Output the (X, Y) coordinate of the center of the cell containing the given text.  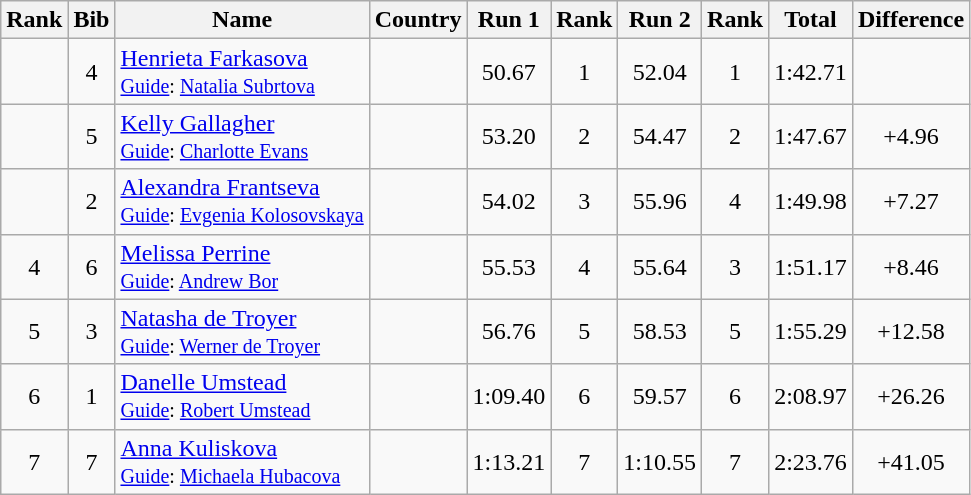
55.96 (660, 202)
1:10.55 (660, 462)
Kelly GallagherGuide: Charlotte Evans (242, 136)
Run 1 (509, 20)
+12.58 (910, 332)
2:08.97 (811, 396)
1:49.98 (811, 202)
Name (242, 20)
1:13.21 (509, 462)
52.04 (660, 72)
55.53 (509, 266)
Henrieta FarkasovaGuide: Natalia Subrtova (242, 72)
Anna KuliskovaGuide: Michaela Hubacova (242, 462)
53.20 (509, 136)
Country (418, 20)
Danelle UmsteadGuide: Robert Umstead (242, 396)
Natasha de TroyerGuide: Werner de Troyer (242, 332)
+26.26 (910, 396)
Melissa PerrineGuide: Andrew Bor (242, 266)
+4.96 (910, 136)
Total (811, 20)
+41.05 (910, 462)
54.02 (509, 202)
55.64 (660, 266)
2:23.76 (811, 462)
58.53 (660, 332)
1:47.67 (811, 136)
1:55.29 (811, 332)
Difference (910, 20)
54.47 (660, 136)
56.76 (509, 332)
1:09.40 (509, 396)
59.57 (660, 396)
1:42.71 (811, 72)
1:51.17 (811, 266)
Bib (92, 20)
+8.46 (910, 266)
Alexandra FrantsevaGuide: Evgenia Kolosovskaya (242, 202)
+7.27 (910, 202)
Run 2 (660, 20)
50.67 (509, 72)
